For the text-containing cell, return its midpoint in (x, y) coordinate format. 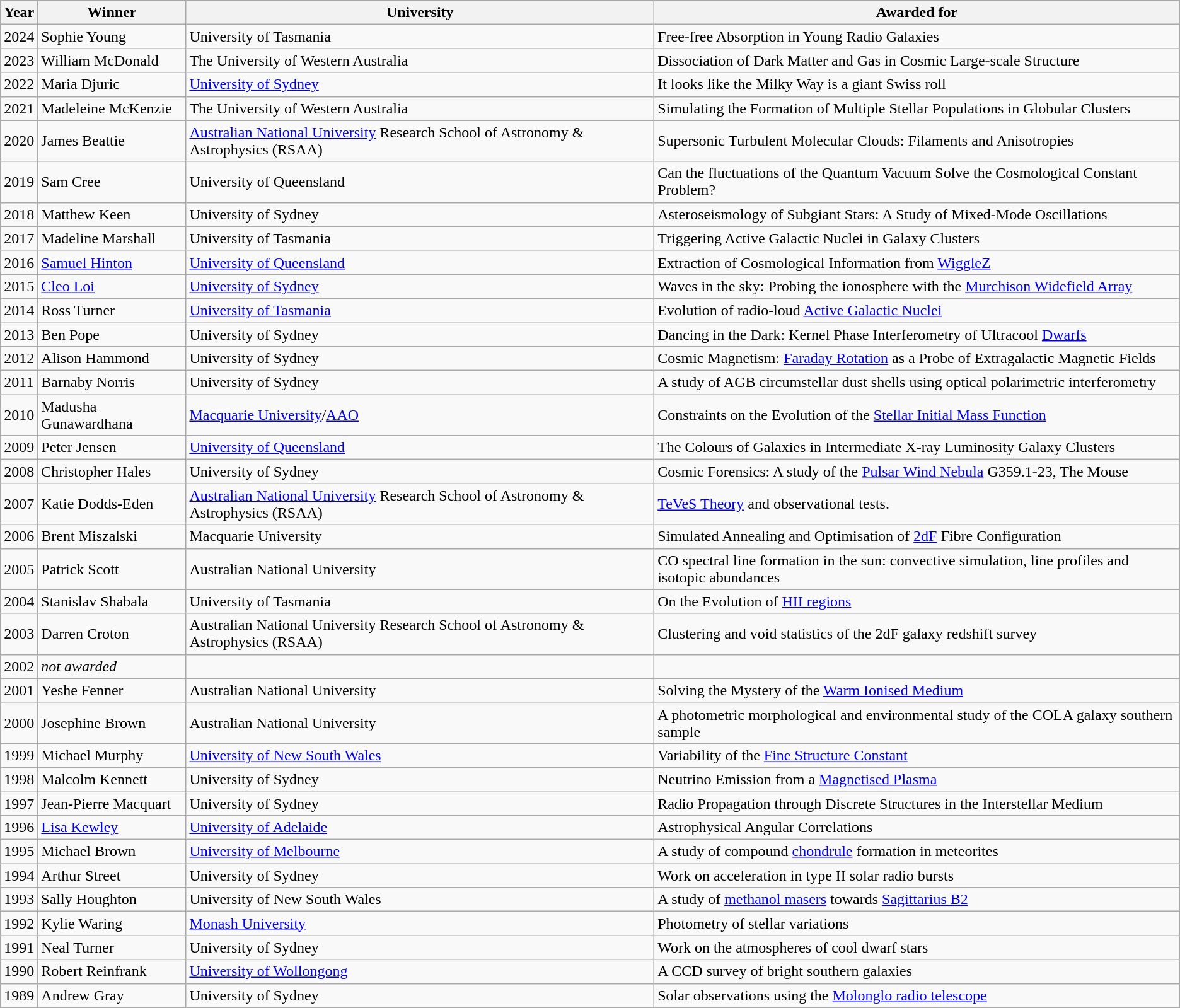
A study of compound chondrule formation in meteorites (917, 852)
Yeshe Fenner (112, 690)
Astrophysical Angular Correlations (917, 828)
Andrew Gray (112, 995)
Michael Murphy (112, 755)
Waves in the sky: Probing the ionosphere with the Murchison Widefield Array (917, 286)
A photometric morphological and environmental study of the COLA galaxy southern sample (917, 722)
Year (19, 13)
2007 (19, 504)
2002 (19, 666)
It looks like the Milky Way is a giant Swiss roll (917, 84)
Darren Croton (112, 634)
2021 (19, 108)
Sally Houghton (112, 900)
1999 (19, 755)
Kylie Waring (112, 924)
Madeline Marshall (112, 238)
2018 (19, 214)
Extraction of Cosmological Information from WiggleZ (917, 262)
University (420, 13)
not awarded (112, 666)
Macquarie University/AAO (420, 415)
2011 (19, 383)
Evolution of radio-loud Active Galactic Nuclei (917, 310)
Brent Miszalski (112, 536)
1995 (19, 852)
2008 (19, 472)
Robert Reinfrank (112, 971)
William McDonald (112, 61)
Samuel Hinton (112, 262)
Simulating the Formation of Multiple Stellar Populations in Globular Clusters (917, 108)
Patrick Scott (112, 569)
Alison Hammond (112, 359)
Variability of the Fine Structure Constant (917, 755)
1993 (19, 900)
Simulated Annealing and Optimisation of 2dF Fibre Configuration (917, 536)
Neal Turner (112, 947)
2000 (19, 722)
Work on the atmospheres of cool dwarf stars (917, 947)
Winner (112, 13)
Lisa Kewley (112, 828)
Sophie Young (112, 37)
University of Adelaide (420, 828)
Malcolm Kennett (112, 779)
Sam Cree (112, 182)
2024 (19, 37)
Maria Djuric (112, 84)
TeVeS Theory and observational tests. (917, 504)
Solar observations using the Molonglo radio telescope (917, 995)
Cleo Loi (112, 286)
Madeleine McKenzie (112, 108)
2004 (19, 601)
A study of AGB circumstellar dust shells using optical polarimetric interferometry (917, 383)
Cosmic Forensics: A study of the Pulsar Wind Nebula G359.1-23, The Mouse (917, 472)
Ross Turner (112, 310)
2012 (19, 359)
2005 (19, 569)
1992 (19, 924)
Cosmic Magnetism: Faraday Rotation as a Probe of Extragalactic Magnetic Fields (917, 359)
The Colours of Galaxies in Intermediate X-ray Luminosity Galaxy Clusters (917, 448)
2014 (19, 310)
University of Wollongong (420, 971)
Peter Jensen (112, 448)
Macquarie University (420, 536)
2023 (19, 61)
Supersonic Turbulent Molecular Clouds: Filaments and Anisotropies (917, 141)
2006 (19, 536)
1989 (19, 995)
Josephine Brown (112, 722)
CO spectral line formation in the sun: convective simulation, line profiles and isotopic abundances (917, 569)
Katie Dodds-Eden (112, 504)
2016 (19, 262)
2009 (19, 448)
Radio Propagation through Discrete Structures in the Interstellar Medium (917, 804)
Matthew Keen (112, 214)
2020 (19, 141)
2003 (19, 634)
Free-free Absorption in Young Radio Galaxies (917, 37)
Monash University (420, 924)
1994 (19, 876)
1998 (19, 779)
Arthur Street (112, 876)
Triggering Active Galactic Nuclei in Galaxy Clusters (917, 238)
2022 (19, 84)
Photometry of stellar variations (917, 924)
1997 (19, 804)
A study of methanol masers towards Sagittarius B2 (917, 900)
Dancing in the Dark: Kernel Phase Interferometry of Ultracool Dwarfs (917, 335)
Asteroseismology of Subgiant Stars: A Study of Mixed-Mode Oscillations (917, 214)
University of Melbourne (420, 852)
2015 (19, 286)
Ben Pope (112, 335)
Stanislav Shabala (112, 601)
Jean-Pierre Macquart (112, 804)
Work on acceleration in type II solar radio bursts (917, 876)
Solving the Mystery of the Warm Ionised Medium (917, 690)
Madusha Gunawardhana (112, 415)
2017 (19, 238)
Christopher Hales (112, 472)
Constraints on the Evolution of the Stellar Initial Mass Function (917, 415)
2019 (19, 182)
2001 (19, 690)
1996 (19, 828)
On the Evolution of HII regions (917, 601)
2010 (19, 415)
Dissociation of Dark Matter and Gas in Cosmic Large-scale Structure (917, 61)
Michael Brown (112, 852)
Awarded for (917, 13)
1991 (19, 947)
Clustering and void statistics of the 2dF galaxy redshift survey (917, 634)
James Beattie (112, 141)
Can the fluctuations of the Quantum Vacuum Solve the Cosmological Constant Problem? (917, 182)
Neutrino Emission from a Magnetised Plasma (917, 779)
A CCD survey of bright southern galaxies (917, 971)
2013 (19, 335)
1990 (19, 971)
Barnaby Norris (112, 383)
